Scan for the cell matching the given text and deliver its (x, y) coordinate at center. 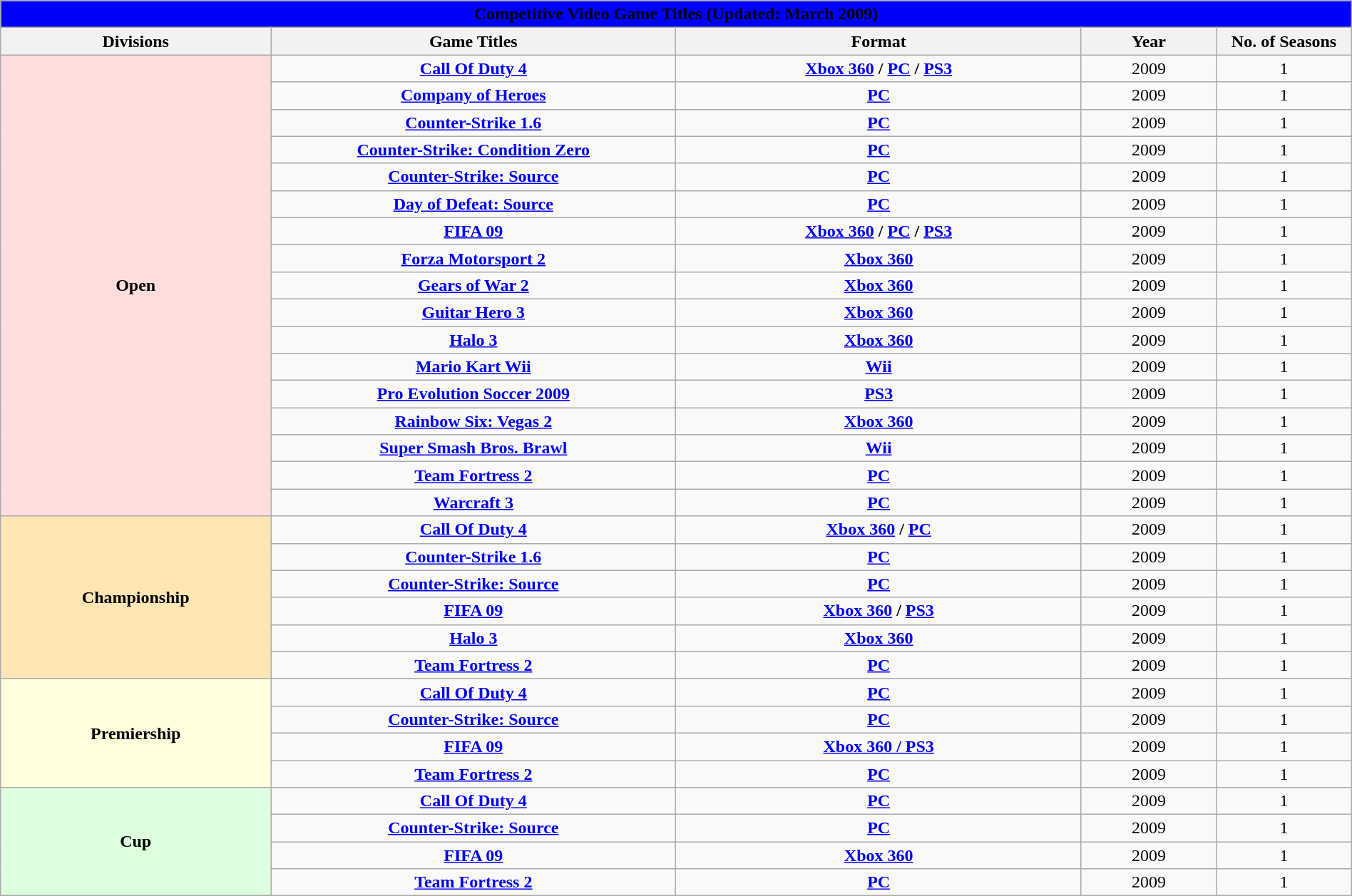
Company of Heroes (473, 96)
Gears of War 2 (473, 285)
Premiership (135, 733)
Counter-Strike: Condition Zero (473, 150)
Xbox 360 / PC (879, 530)
No. of Seasons (1284, 41)
PS3 (879, 394)
Mario Kart Wii (473, 367)
Rainbow Six: Vegas 2 (473, 421)
Year (1148, 41)
Divisions (135, 41)
Format (879, 41)
Championship (135, 597)
Cup (135, 842)
Super Smash Bros. Brawl (473, 448)
Forza Motorsport 2 (473, 258)
Pro Evolution Soccer 2009 (473, 394)
Competitive Video Game Titles (Updated: March 2009) (676, 14)
Guitar Hero 3 (473, 312)
Warcraft 3 (473, 503)
Game Titles (473, 41)
Day of Defeat: Source (473, 204)
Open (135, 285)
